Output the [X, Y] coordinate of the center of the cell containing the given text.  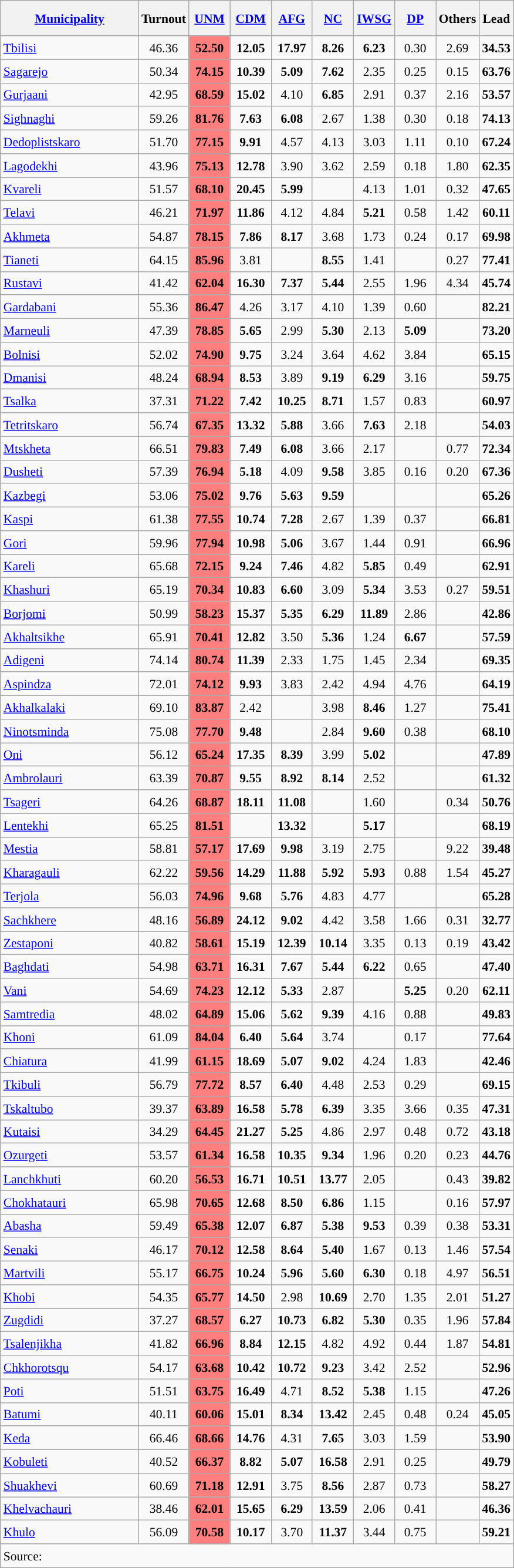
2.70 [374, 1297]
72.01 [164, 684]
15.37 [251, 613]
Kharagauli [69, 873]
77.70 [209, 731]
60.06 [209, 1414]
78.15 [209, 236]
10.73 [292, 1320]
Baghdati [69, 967]
2.34 [415, 660]
Senaki [69, 1250]
13.77 [333, 1179]
2.99 [292, 331]
74.23 [209, 990]
17.69 [251, 849]
1.41 [374, 260]
8.92 [292, 778]
Kareli [69, 566]
15.19 [251, 943]
Shuakhevi [69, 1485]
Gori [69, 543]
4.09 [292, 472]
68.19 [496, 825]
Poti [69, 1391]
61.32 [496, 778]
70.41 [209, 637]
Municipality [69, 18]
5.88 [292, 425]
3.67 [333, 543]
Sighnaghi [69, 119]
9.76 [251, 496]
Borjomi [69, 613]
76.94 [209, 472]
7.67 [292, 967]
69.10 [164, 708]
Martvili [69, 1273]
3.44 [374, 1532]
71.97 [209, 213]
77.64 [496, 1037]
59.51 [496, 590]
80.74 [209, 660]
4.12 [292, 213]
64.15 [164, 260]
1.45 [374, 660]
7.28 [292, 519]
9.59 [333, 496]
39.37 [164, 1108]
Kvareli [69, 189]
68.57 [209, 1320]
44.76 [496, 1155]
4.94 [374, 684]
9.34 [333, 1155]
4.86 [333, 1132]
58.23 [209, 613]
1.67 [374, 1250]
7.42 [251, 401]
55.36 [164, 307]
51.57 [164, 189]
66.75 [209, 1273]
11.89 [374, 613]
2.35 [374, 71]
UNM [209, 18]
54.87 [164, 236]
Batumi [69, 1414]
3.98 [333, 708]
Aspindza [69, 684]
12.07 [251, 1226]
11.86 [251, 213]
10.42 [251, 1367]
55.17 [164, 1273]
IWSG [374, 18]
1.46 [458, 1250]
78.85 [209, 331]
3.85 [374, 472]
13.42 [333, 1414]
9.19 [333, 378]
39.82 [496, 1179]
69.98 [496, 236]
45.27 [496, 873]
Mtskheta [69, 448]
10.39 [251, 71]
60.69 [164, 1485]
6.23 [374, 48]
48.16 [164, 920]
8.26 [333, 48]
63.76 [496, 71]
32.77 [496, 920]
11.37 [333, 1532]
Tskaltubo [69, 1108]
2.86 [415, 613]
4.31 [292, 1438]
5.02 [374, 755]
Khoni [69, 1037]
0.39 [415, 1226]
6.87 [292, 1226]
17.97 [292, 48]
56.03 [164, 896]
54.17 [164, 1367]
8.39 [292, 755]
66.46 [164, 1438]
2.69 [458, 48]
10.74 [251, 519]
74.13 [496, 119]
1.59 [415, 1438]
56.51 [496, 1273]
16.30 [251, 283]
10.24 [251, 1273]
1.60 [374, 802]
3.58 [374, 920]
86.47 [209, 307]
9.24 [251, 566]
70.87 [209, 778]
4.16 [374, 1014]
70.65 [209, 1202]
41.82 [164, 1344]
70.58 [209, 1532]
0.32 [458, 189]
65.91 [164, 637]
16.71 [251, 1179]
Tsageri [69, 802]
DP [415, 18]
8.64 [292, 1250]
3.62 [333, 166]
65.98 [164, 1202]
60.97 [496, 401]
0.44 [415, 1344]
8.56 [333, 1485]
3.90 [292, 166]
5.18 [251, 472]
6.86 [333, 1202]
47.31 [496, 1108]
43.96 [164, 166]
Akhmeta [69, 236]
9.39 [333, 1014]
14.50 [251, 1297]
45.05 [496, 1414]
2.17 [374, 448]
74.12 [209, 684]
63.71 [209, 967]
66.51 [164, 448]
42.95 [164, 95]
8.46 [374, 708]
Kutaisi [69, 1132]
Zestaponi [69, 943]
49.79 [496, 1462]
62.22 [164, 873]
12.91 [251, 1485]
9.55 [251, 778]
47.65 [496, 189]
58.61 [209, 943]
71.22 [209, 401]
4.57 [292, 142]
1.83 [415, 1061]
Zugdidi [69, 1320]
2.98 [292, 1297]
12.68 [251, 1202]
Gurjaani [69, 95]
10.72 [292, 1367]
4.34 [458, 283]
2.13 [374, 331]
3.83 [292, 684]
40.11 [164, 1414]
3.68 [333, 236]
8.34 [292, 1414]
0.19 [458, 943]
Samtredia [69, 1014]
5.93 [374, 873]
50.34 [164, 71]
Lanchkhuti [69, 1179]
2.84 [333, 731]
48.02 [164, 1014]
10.17 [251, 1532]
43.18 [496, 1132]
56.53 [209, 1179]
3.53 [415, 590]
16.31 [251, 967]
1.42 [458, 213]
Terjola [69, 896]
0.31 [458, 920]
14.29 [251, 873]
12.12 [251, 990]
3.84 [415, 354]
2.16 [458, 95]
6.22 [374, 967]
3.81 [251, 260]
64.26 [164, 802]
3.19 [333, 849]
0.65 [415, 967]
83.87 [209, 708]
81.51 [209, 825]
0.49 [415, 566]
8.17 [292, 236]
65.19 [164, 590]
51.70 [164, 142]
74.15 [209, 71]
56.09 [164, 1532]
54.35 [164, 1297]
54.03 [496, 425]
Lentekhi [69, 825]
4.26 [251, 307]
Chiatura [69, 1061]
9.48 [251, 731]
47.39 [164, 331]
7.62 [333, 71]
62.01 [209, 1509]
58.81 [164, 849]
6.82 [333, 1320]
5.92 [333, 873]
0.41 [415, 1509]
9.98 [292, 849]
70.12 [209, 1250]
57.59 [496, 637]
64.19 [496, 684]
6.85 [333, 95]
56.12 [164, 755]
40.82 [164, 943]
6.60 [292, 590]
5.76 [292, 896]
9.53 [374, 1226]
67.36 [496, 472]
56.89 [209, 920]
58.27 [496, 1485]
57.39 [164, 472]
1.01 [415, 189]
0.43 [458, 1179]
Dedoplistskaro [69, 142]
54.81 [496, 1344]
12.15 [292, 1344]
2.18 [415, 425]
9.75 [251, 354]
47.26 [496, 1391]
1.80 [458, 166]
21.27 [251, 1132]
Chkhorotsqu [69, 1367]
5.36 [333, 637]
59.56 [209, 873]
8.53 [251, 378]
9.93 [251, 684]
66.37 [209, 1462]
20.45 [251, 189]
52.50 [209, 48]
0.23 [458, 1155]
79.83 [209, 448]
Tbilisi [69, 48]
6.39 [333, 1108]
59.96 [164, 543]
65.77 [209, 1297]
Rustavi [69, 283]
4.62 [374, 354]
2.53 [374, 1085]
72.34 [496, 448]
51.27 [496, 1297]
Source: [257, 1556]
50.99 [164, 613]
Tetritskaro [69, 425]
3.89 [292, 378]
65.15 [496, 354]
15.02 [251, 95]
69.35 [496, 660]
Akhaltsikhe [69, 637]
7.37 [292, 283]
18.11 [251, 802]
2.05 [374, 1179]
65.26 [496, 496]
1.87 [458, 1344]
62.11 [496, 990]
24.12 [251, 920]
Ozurgeti [69, 1155]
5.33 [292, 990]
84.04 [209, 1037]
40.52 [164, 1462]
11.39 [251, 660]
1.38 [374, 119]
70.34 [209, 590]
9.91 [251, 142]
46.17 [164, 1250]
0.72 [458, 1132]
75.13 [209, 166]
3.75 [292, 1485]
Tianeti [69, 260]
5.63 [292, 496]
1.75 [333, 660]
5.99 [292, 189]
48.24 [164, 378]
63.39 [164, 778]
9.68 [251, 896]
5.65 [251, 331]
42.46 [496, 1061]
2.55 [374, 283]
Lagodekhi [69, 166]
5.78 [292, 1108]
Kobuleti [69, 1462]
Chokhatauri [69, 1202]
10.51 [292, 1179]
5.35 [292, 613]
Gardabani [69, 307]
2.59 [374, 166]
Dusheti [69, 472]
15.01 [251, 1414]
5.40 [333, 1250]
3.74 [333, 1037]
AFG [292, 18]
11.08 [292, 802]
5.85 [374, 566]
15.06 [251, 1014]
3.99 [333, 755]
6.67 [415, 637]
59.75 [496, 378]
0.58 [415, 213]
66.81 [496, 519]
1.11 [415, 142]
6.27 [251, 1320]
Bolnisi [69, 354]
9.58 [333, 472]
63.89 [209, 1108]
2.45 [374, 1414]
41.42 [164, 283]
5.21 [374, 213]
82.21 [496, 307]
Ambrolauri [69, 778]
Adigeni [69, 660]
5.60 [333, 1273]
Others [458, 18]
1.35 [415, 1297]
4.42 [333, 920]
2.33 [292, 660]
43.42 [496, 943]
10.69 [333, 1297]
47.40 [496, 967]
Tsalka [69, 401]
0.75 [415, 1532]
7.46 [292, 566]
67.35 [209, 425]
10.83 [251, 590]
45.74 [496, 283]
5.62 [292, 1014]
5.06 [292, 543]
4.97 [458, 1273]
61.38 [164, 519]
9.60 [374, 731]
8.14 [333, 778]
63.68 [209, 1367]
Tkibuli [69, 1085]
74.96 [209, 896]
5.96 [292, 1273]
56.74 [164, 425]
60.20 [164, 1179]
65.68 [164, 566]
13.59 [333, 1509]
1.66 [415, 920]
Abasha [69, 1226]
77.15 [209, 142]
CDM [251, 18]
60.11 [496, 213]
4.48 [333, 1085]
51.51 [164, 1391]
0.34 [458, 802]
8.57 [251, 1085]
53.06 [164, 496]
0.77 [458, 448]
47.89 [496, 755]
8.52 [333, 1391]
7.65 [333, 1438]
75.08 [164, 731]
Turnout [164, 18]
0.60 [415, 307]
2.06 [374, 1509]
74.14 [164, 660]
57.17 [209, 849]
10.25 [292, 401]
62.91 [496, 566]
5.64 [292, 1037]
54.69 [164, 990]
64.45 [209, 1132]
1.44 [374, 543]
2.97 [374, 1132]
Kazbegi [69, 496]
67.24 [496, 142]
8.82 [251, 1462]
1.27 [415, 708]
9.22 [458, 849]
3.50 [292, 637]
62.35 [496, 166]
7.49 [251, 448]
10.35 [292, 1155]
42.86 [496, 613]
0.29 [415, 1085]
56.79 [164, 1085]
11.88 [292, 873]
4.83 [333, 896]
1.73 [374, 236]
7.86 [251, 236]
16.49 [251, 1391]
8.84 [251, 1344]
75.02 [209, 496]
Dmanisi [69, 378]
52.02 [164, 354]
77.94 [209, 543]
17.35 [251, 755]
4.84 [333, 213]
4.71 [292, 1391]
6.30 [374, 1273]
Tsalenjikha [69, 1344]
Khashuri [69, 590]
10.98 [251, 543]
74.90 [209, 354]
53.90 [496, 1438]
37.31 [164, 401]
8.71 [333, 401]
10.14 [333, 943]
75.41 [496, 708]
15.65 [251, 1509]
77.55 [209, 519]
50.76 [496, 802]
8.50 [292, 1202]
Khobi [69, 1297]
38.46 [164, 1509]
3.64 [333, 354]
4.76 [415, 684]
49.83 [496, 1014]
68.66 [209, 1438]
81.76 [209, 119]
3.70 [292, 1532]
61.34 [209, 1155]
Telavi [69, 213]
3.42 [374, 1367]
54.98 [164, 967]
53.31 [496, 1226]
57.84 [496, 1320]
Oni [69, 755]
Khelvachauri [69, 1509]
37.27 [164, 1320]
59.26 [164, 119]
73.20 [496, 331]
39.48 [496, 849]
4.77 [374, 896]
12.58 [251, 1250]
Kaspi [69, 519]
65.38 [209, 1226]
3.24 [292, 354]
59.49 [164, 1226]
69.15 [496, 1085]
34.53 [496, 48]
0.15 [458, 71]
14.76 [251, 1438]
Lead [496, 18]
1.24 [374, 637]
77.72 [209, 1085]
72.15 [209, 566]
12.82 [251, 637]
Khulo [69, 1532]
Vani [69, 990]
Sagarejo [69, 71]
65.25 [164, 825]
3.17 [292, 307]
63.75 [209, 1391]
68.87 [209, 802]
2.75 [374, 849]
71.18 [209, 1485]
65.28 [496, 896]
3.16 [415, 378]
0.73 [415, 1485]
68.94 [209, 378]
77.41 [496, 260]
2.01 [458, 1297]
4.24 [374, 1061]
Ninotsminda [69, 731]
57.54 [496, 1250]
85.96 [209, 260]
5.17 [374, 825]
3.09 [333, 590]
12.78 [251, 166]
41.99 [164, 1061]
0.91 [415, 543]
Mestia [69, 849]
46.21 [164, 213]
61.15 [209, 1061]
61.09 [164, 1037]
12.05 [251, 48]
18.69 [251, 1061]
Sachkhere [69, 920]
4.92 [374, 1344]
34.29 [164, 1132]
62.04 [209, 283]
Marneuli [69, 331]
1.54 [458, 873]
Keda [69, 1438]
8.55 [333, 260]
12.39 [292, 943]
NC [333, 18]
Akhalkalaki [69, 708]
65.24 [209, 755]
9.23 [333, 1367]
52.96 [496, 1367]
64.89 [209, 1014]
1.57 [374, 401]
59.21 [496, 1532]
0.83 [415, 401]
5.34 [374, 590]
57.97 [496, 1202]
68.59 [209, 95]
0.10 [458, 142]
